Capture the cell that displays the provided text and extract its (x, y) central coordinate. 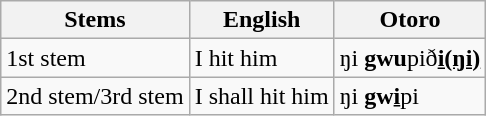
I shall hit him (262, 96)
2nd stem/3rd stem (95, 96)
ŋi gwipi (410, 96)
I hit him (262, 58)
Stems (95, 20)
English (262, 20)
1st stem (95, 58)
Otoro (410, 20)
ŋi gwupiði(ŋi) (410, 58)
